Identify which cell holds the provided text, then report its [X, Y] central coordinate. 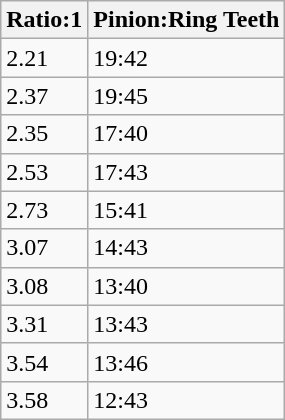
Ratio:1 [44, 20]
3.07 [44, 248]
3.58 [44, 400]
19:42 [186, 58]
13:46 [186, 362]
2.35 [44, 134]
2.73 [44, 210]
2.21 [44, 58]
3.31 [44, 324]
15:41 [186, 210]
14:43 [186, 248]
17:40 [186, 134]
13:43 [186, 324]
17:43 [186, 172]
12:43 [186, 400]
3.54 [44, 362]
Pinion:Ring Teeth [186, 20]
13:40 [186, 286]
3.08 [44, 286]
2.37 [44, 96]
19:45 [186, 96]
2.53 [44, 172]
